Return the [x, y] coordinate for the center point of the cell that contains the specified text.  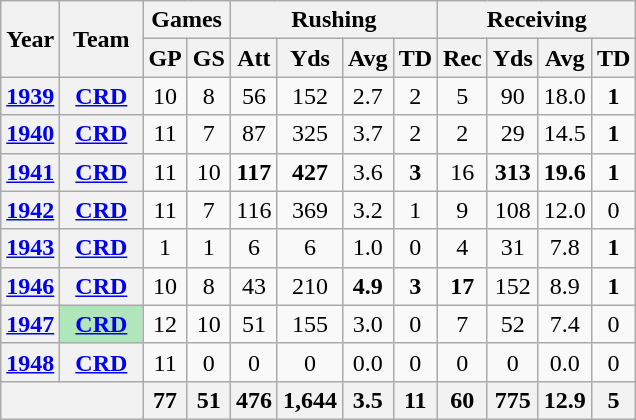
52 [512, 324]
Att [254, 58]
1943 [30, 248]
1,644 [310, 400]
12 [165, 324]
1948 [30, 362]
Team [102, 39]
77 [165, 400]
Rushing [334, 20]
56 [254, 96]
Games [186, 20]
12.0 [564, 210]
3.6 [368, 172]
325 [310, 134]
87 [254, 134]
60 [463, 400]
Year [30, 39]
16 [463, 172]
1.0 [368, 248]
3.7 [368, 134]
3.5 [368, 400]
7.8 [564, 248]
775 [512, 400]
1946 [30, 286]
476 [254, 400]
14.5 [564, 134]
12.9 [564, 400]
Rec [463, 58]
2.7 [368, 96]
155 [310, 324]
1942 [30, 210]
313 [512, 172]
3.0 [368, 324]
GS [208, 58]
116 [254, 210]
GP [165, 58]
427 [310, 172]
29 [512, 134]
9 [463, 210]
210 [310, 286]
31 [512, 248]
90 [512, 96]
1939 [30, 96]
369 [310, 210]
19.6 [564, 172]
17 [463, 286]
7.4 [564, 324]
1941 [30, 172]
1947 [30, 324]
108 [512, 210]
117 [254, 172]
43 [254, 286]
Receiving [537, 20]
18.0 [564, 96]
1940 [30, 134]
8.9 [564, 286]
4 [463, 248]
4.9 [368, 286]
3.2 [368, 210]
